Detect which cell encompasses the target text, then output its (x, y) center coordinate. 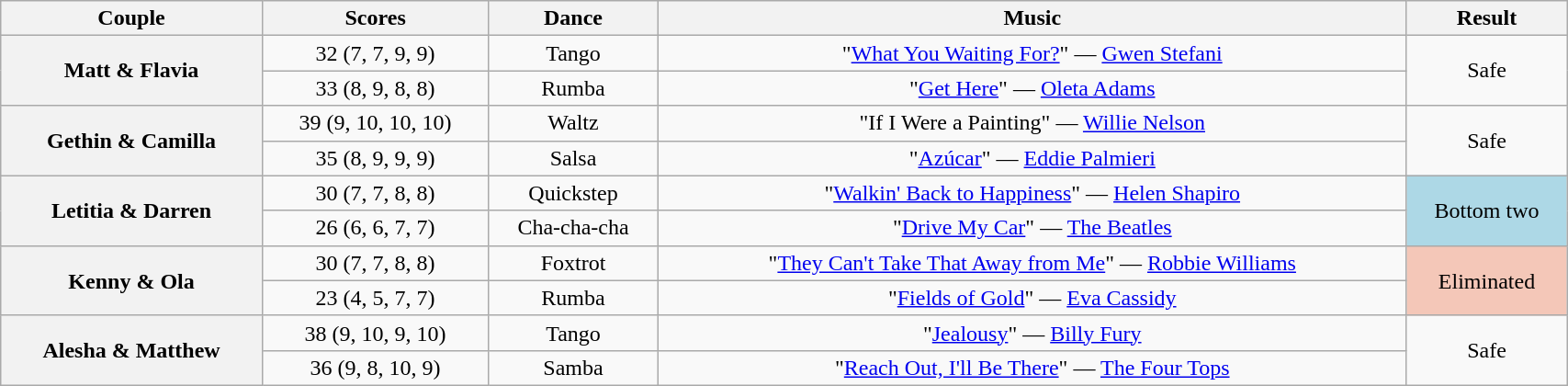
32 (7, 7, 9, 9) (375, 53)
Music (1032, 18)
Salsa (573, 158)
"They Can't Take That Away from Me" — Robbie Williams (1032, 263)
"Jealousy" — Billy Fury (1032, 333)
"Reach Out, I'll Be There" — The Four Tops (1032, 368)
Samba (573, 368)
"Walkin' Back to Happiness" — Helen Shapiro (1032, 193)
Dance (573, 18)
Result (1486, 18)
"Drive My Car" — The Beatles (1032, 228)
Gethin & Camilla (132, 141)
Kenny & Ola (132, 280)
Cha-cha-cha (573, 228)
"If I Were a Painting" — Willie Nelson (1032, 123)
38 (9, 10, 9, 10) (375, 333)
Foxtrot (573, 263)
Couple (132, 18)
26 (6, 6, 7, 7) (375, 228)
Waltz (573, 123)
Matt & Flavia (132, 71)
23 (4, 5, 7, 7) (375, 298)
Bottom two (1486, 210)
36 (9, 8, 10, 9) (375, 368)
"What You Waiting For?" — Gwen Stefani (1032, 53)
"Azúcar" — Eddie Palmieri (1032, 158)
33 (8, 9, 8, 8) (375, 88)
Quickstep (573, 193)
Scores (375, 18)
39 (9, 10, 10, 10) (375, 123)
"Fields of Gold" — Eva Cassidy (1032, 298)
35 (8, 9, 9, 9) (375, 158)
Alesha & Matthew (132, 350)
"Get Here" — Oleta Adams (1032, 88)
Letitia & Darren (132, 210)
Eliminated (1486, 280)
